Find where the given text appears and provide that cell's center as [X, Y] coordinate. 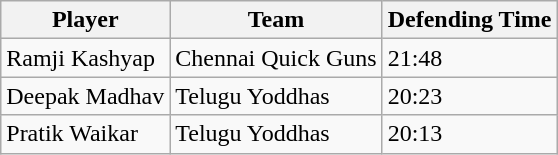
Pratik Waikar [86, 134]
21:48 [470, 58]
20:13 [470, 134]
Player [86, 20]
20:23 [470, 96]
Ramji Kashyap [86, 58]
Deepak Madhav [86, 96]
Team [276, 20]
Defending Time [470, 20]
Chennai Quick Guns [276, 58]
